Return (X, Y) of the center of cell containing provided text 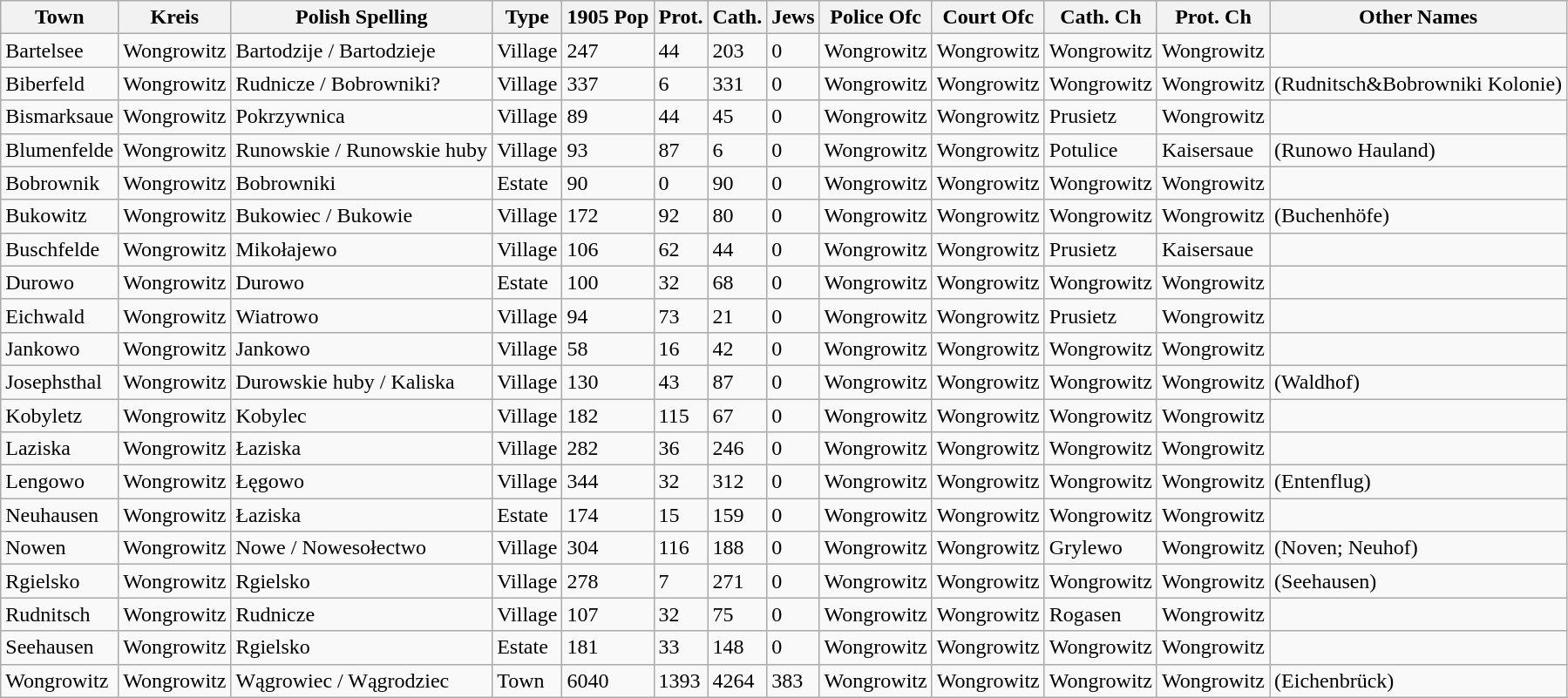
304 (608, 548)
331 (737, 84)
174 (608, 515)
Kobylec (362, 416)
16 (681, 349)
1393 (681, 681)
Kobyletz (59, 416)
62 (681, 249)
Runowskie / Runowskie huby (362, 150)
Grylewo (1100, 548)
89 (608, 117)
278 (608, 581)
Eichwald (59, 315)
Łęgowo (362, 482)
Type (527, 17)
(Noven; Neuhof) (1419, 548)
94 (608, 315)
Nowe / Nowesołectwo (362, 548)
Josephsthal (59, 382)
148 (737, 647)
67 (737, 416)
337 (608, 84)
Bismarksaue (59, 117)
130 (608, 382)
100 (608, 282)
80 (737, 216)
Bartodzije / Bartodzieje (362, 51)
(Entenflug) (1419, 482)
181 (608, 647)
Lengowo (59, 482)
Laziska (59, 449)
21 (737, 315)
Kreis (174, 17)
93 (608, 150)
Polish Spelling (362, 17)
Rudnicze (362, 614)
6040 (608, 681)
282 (608, 449)
107 (608, 614)
Cath. Ch (1100, 17)
Rudnitsch (59, 614)
Wiatrowo (362, 315)
43 (681, 382)
7 (681, 581)
Pokrzywnica (362, 117)
Biberfeld (59, 84)
159 (737, 515)
Nowen (59, 548)
Rudnicze / Bobrowniki? (362, 84)
Potulice (1100, 150)
33 (681, 647)
75 (737, 614)
182 (608, 416)
Prot. (681, 17)
Prot. Ch (1213, 17)
Cath. (737, 17)
188 (737, 548)
42 (737, 349)
Bukowiec / Bukowie (362, 216)
Bukowitz (59, 216)
(Seehausen) (1419, 581)
15 (681, 515)
Bobrownik (59, 183)
73 (681, 315)
58 (608, 349)
247 (608, 51)
92 (681, 216)
Wągrowiec / Wągrodziec (362, 681)
4264 (737, 681)
(Runowo Hauland) (1419, 150)
344 (608, 482)
172 (608, 216)
1905 Pop (608, 17)
Bobrowniki (362, 183)
Jews (793, 17)
68 (737, 282)
312 (737, 482)
Durowskie huby / Kaliska (362, 382)
Blumenfelde (59, 150)
(Waldhof) (1419, 382)
116 (681, 548)
Police Ofc (875, 17)
Seehausen (59, 647)
(Buchenhöfe) (1419, 216)
Buschfelde (59, 249)
Neuhausen (59, 515)
(Rudnitsch&Bobrowniki Kolonie) (1419, 84)
Bartelsee (59, 51)
Court Ofc (988, 17)
383 (793, 681)
106 (608, 249)
246 (737, 449)
45 (737, 117)
Other Names (1419, 17)
(Eichenbrück) (1419, 681)
Mikołajewo (362, 249)
Rogasen (1100, 614)
271 (737, 581)
36 (681, 449)
203 (737, 51)
115 (681, 416)
